Pinpoint the cell where the given text exists, returning its (x, y) midpoint coordinate. 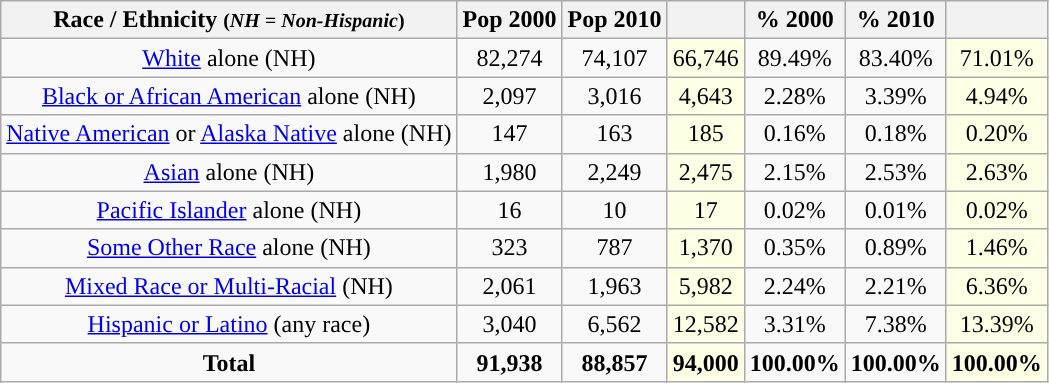
147 (510, 134)
787 (614, 248)
88,857 (614, 362)
Black or African American alone (NH) (229, 96)
Pop 2000 (510, 20)
0.89% (896, 248)
2.63% (996, 172)
3.39% (896, 96)
2.15% (794, 172)
94,000 (706, 362)
2,475 (706, 172)
3,016 (614, 96)
2.28% (794, 96)
Native American or Alaska Native alone (NH) (229, 134)
82,274 (510, 58)
Hispanic or Latino (any race) (229, 324)
1,370 (706, 248)
2.24% (794, 286)
Mixed Race or Multi-Racial (NH) (229, 286)
2.21% (896, 286)
74,107 (614, 58)
91,938 (510, 362)
3.31% (794, 324)
2,249 (614, 172)
0.01% (896, 210)
12,582 (706, 324)
2,061 (510, 286)
17 (706, 210)
0.16% (794, 134)
% 2000 (794, 20)
185 (706, 134)
5,982 (706, 286)
1,980 (510, 172)
71.01% (996, 58)
Pacific Islander alone (NH) (229, 210)
Some Other Race alone (NH) (229, 248)
Race / Ethnicity (NH = Non-Hispanic) (229, 20)
0.18% (896, 134)
163 (614, 134)
White alone (NH) (229, 58)
66,746 (706, 58)
3,040 (510, 324)
10 (614, 210)
13.39% (996, 324)
1.46% (996, 248)
323 (510, 248)
16 (510, 210)
Pop 2010 (614, 20)
6,562 (614, 324)
% 2010 (896, 20)
2,097 (510, 96)
4,643 (706, 96)
4.94% (996, 96)
89.49% (794, 58)
83.40% (896, 58)
0.35% (794, 248)
Total (229, 362)
1,963 (614, 286)
7.38% (896, 324)
6.36% (996, 286)
0.20% (996, 134)
Asian alone (NH) (229, 172)
2.53% (896, 172)
